Find where the given text appears and provide that cell's center as (X, Y) coordinate. 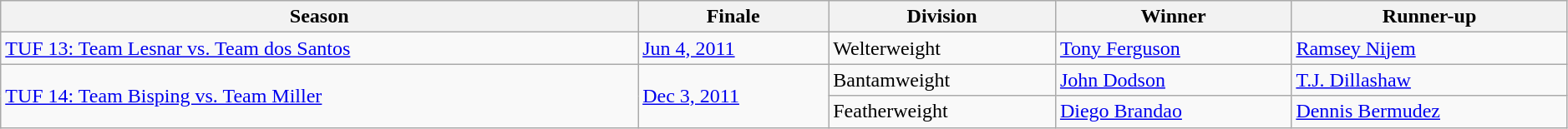
Dec 3, 2011 (733, 96)
Runner-up (1429, 17)
Finale (733, 17)
Winner (1173, 17)
Featherweight (942, 112)
TUF 13: Team Lesnar vs. Team dos Santos (319, 48)
John Dodson (1173, 80)
Dennis Bermudez (1429, 112)
Season (319, 17)
Division (942, 17)
Jun 4, 2011 (733, 48)
Bantamweight (942, 80)
TUF 14: Team Bisping vs. Team Miller (319, 96)
Welterweight (942, 48)
T.J. Dillashaw (1429, 80)
Tony Ferguson (1173, 48)
Ramsey Nijem (1429, 48)
Diego Brandao (1173, 112)
